Determine the (x, y) coordinate at the center of the cell enclosing the given text.  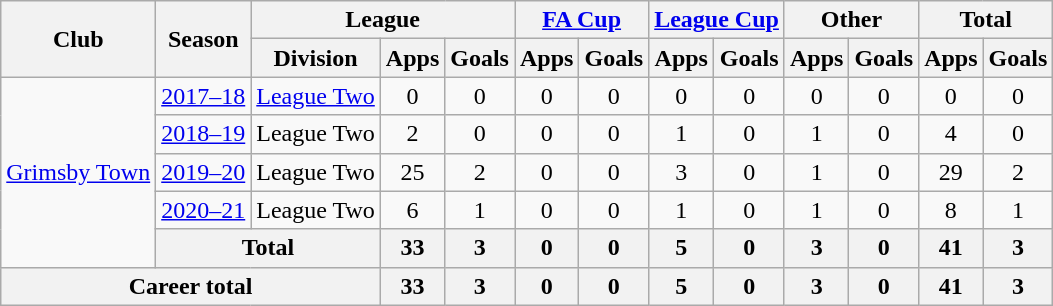
2019–20 (204, 172)
6 (412, 210)
League (383, 20)
2018–19 (204, 134)
2020–21 (204, 210)
Club (78, 39)
8 (951, 210)
Grimsby Town (78, 172)
25 (412, 172)
Division (316, 58)
4 (951, 134)
29 (951, 172)
2017–18 (204, 96)
Season (204, 39)
FA Cup (581, 20)
League Cup (717, 20)
Other (851, 20)
Career total (191, 286)
